Return (x, y) of the center of cell containing provided text 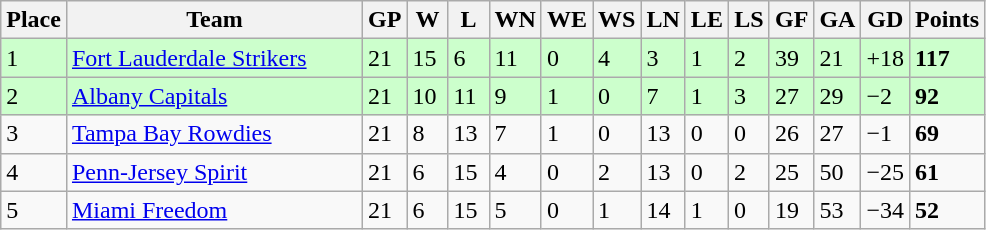
LN (663, 20)
+18 (886, 58)
GD (886, 20)
25 (791, 172)
19 (791, 210)
53 (838, 210)
Fort Lauderdale Strikers (214, 58)
29 (838, 96)
WS (616, 20)
Place (34, 20)
−25 (886, 172)
52 (948, 210)
−34 (886, 210)
92 (948, 96)
Miami Freedom (214, 210)
10 (428, 96)
−2 (886, 96)
9 (515, 96)
Team (214, 20)
WN (515, 20)
GA (838, 20)
WE (566, 20)
26 (791, 134)
50 (838, 172)
W (428, 20)
69 (948, 134)
Albany Capitals (214, 96)
LE (706, 20)
Points (948, 20)
GP (385, 20)
117 (948, 58)
61 (948, 172)
Penn-Jersey Spirit (214, 172)
14 (663, 210)
Tampa Bay Rowdies (214, 134)
8 (428, 134)
39 (791, 58)
LS (748, 20)
L (468, 20)
−1 (886, 134)
GF (791, 20)
